Output the [X, Y] coordinate of the center of the cell containing the given text.  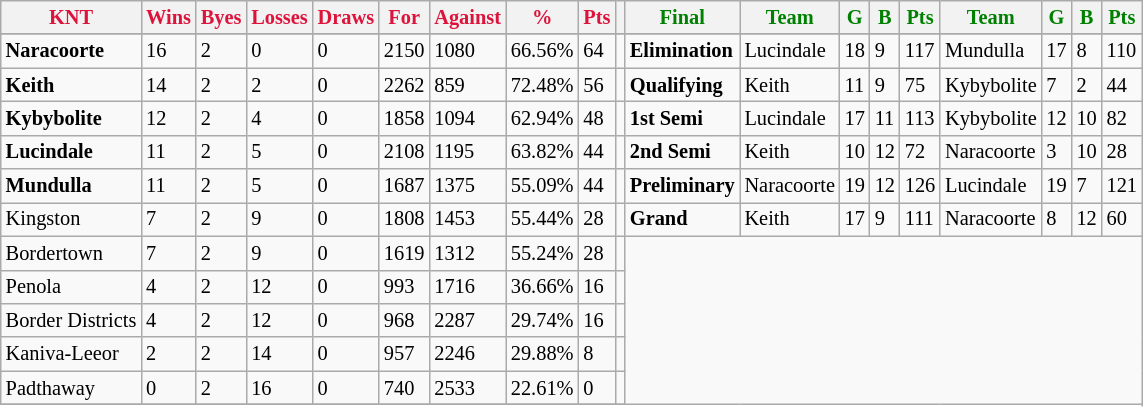
Losses [279, 17]
75 [920, 85]
55.24% [542, 253]
1st Semi [682, 118]
56 [596, 85]
Penola [71, 287]
1687 [404, 186]
2262 [404, 85]
Preliminary [682, 186]
2nd Semi [682, 152]
113 [920, 118]
Qualifying [682, 85]
72.48% [542, 85]
Draws [346, 17]
Kaniva-Leeor [71, 354]
Bordertown [71, 253]
2150 [404, 51]
48 [596, 118]
740 [404, 388]
1094 [468, 118]
859 [468, 85]
110 [1122, 51]
993 [404, 287]
55.44% [542, 219]
1375 [468, 186]
121 [1122, 186]
Grand [682, 219]
Wins [168, 17]
64 [596, 51]
Final [682, 17]
For [404, 17]
Kingston [71, 219]
2533 [468, 388]
22.61% [542, 388]
Padthaway [71, 388]
82 [1122, 118]
29.74% [542, 320]
29.88% [542, 354]
36.66% [542, 287]
Byes [221, 17]
1080 [468, 51]
1716 [468, 287]
66.56% [542, 51]
Border Districts [71, 320]
1453 [468, 219]
1619 [404, 253]
1312 [468, 253]
Against [468, 17]
111 [920, 219]
957 [404, 354]
2108 [404, 152]
60 [1122, 219]
1808 [404, 219]
2287 [468, 320]
1858 [404, 118]
63.82% [542, 152]
% [542, 17]
3 [1057, 152]
2246 [468, 354]
968 [404, 320]
55.09% [542, 186]
KNT [71, 17]
18 [855, 51]
117 [920, 51]
1195 [468, 152]
126 [920, 186]
72 [920, 152]
62.94% [542, 118]
Elimination [682, 51]
